Detect which cell encompasses the target text, then output its [x, y] center coordinate. 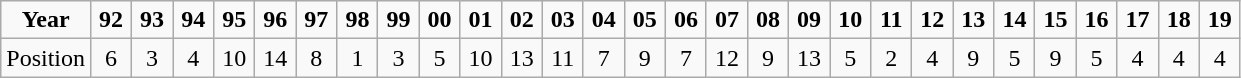
2 [892, 58]
09 [810, 20]
1 [358, 58]
04 [604, 20]
15 [1056, 20]
19 [1220, 20]
05 [644, 20]
8 [316, 58]
6 [112, 58]
01 [480, 20]
06 [686, 20]
93 [152, 20]
94 [194, 20]
02 [522, 20]
Position [46, 58]
16 [1096, 20]
00 [440, 20]
Year [46, 20]
99 [398, 20]
03 [562, 20]
97 [316, 20]
95 [234, 20]
07 [726, 20]
92 [112, 20]
18 [1178, 20]
17 [1138, 20]
96 [276, 20]
98 [358, 20]
08 [768, 20]
